Return the [x, y] coordinate for the center point of the cell that contains the specified text.  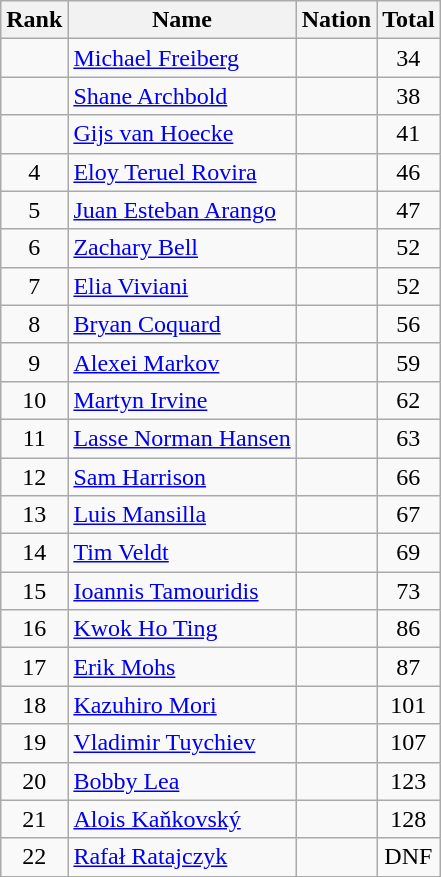
107 [409, 743]
86 [409, 629]
66 [409, 477]
Elia Viviani [182, 286]
123 [409, 781]
22 [34, 857]
Rank [34, 20]
63 [409, 438]
59 [409, 362]
4 [34, 172]
7 [34, 286]
73 [409, 591]
Martyn Irvine [182, 400]
Total [409, 20]
14 [34, 553]
Luis Mansilla [182, 515]
69 [409, 553]
8 [34, 324]
16 [34, 629]
11 [34, 438]
67 [409, 515]
Sam Harrison [182, 477]
Alois Kaňkovský [182, 819]
Lasse Norman Hansen [182, 438]
Tim Veldt [182, 553]
5 [34, 210]
Juan Esteban Arango [182, 210]
87 [409, 667]
6 [34, 248]
47 [409, 210]
Gijs van Hoecke [182, 134]
Rafał Ratajczyk [182, 857]
Erik Mohs [182, 667]
Name [182, 20]
Eloy Teruel Rovira [182, 172]
38 [409, 96]
Vladimir Tuychiev [182, 743]
34 [409, 58]
41 [409, 134]
128 [409, 819]
Zachary Bell [182, 248]
56 [409, 324]
Kazuhiro Mori [182, 705]
Bryan Coquard [182, 324]
18 [34, 705]
Shane Archbold [182, 96]
62 [409, 400]
12 [34, 477]
10 [34, 400]
13 [34, 515]
Alexei Markov [182, 362]
Michael Freiberg [182, 58]
21 [34, 819]
17 [34, 667]
9 [34, 362]
19 [34, 743]
Nation [336, 20]
46 [409, 172]
101 [409, 705]
Kwok Ho Ting [182, 629]
DNF [409, 857]
Ioannis Tamouridis [182, 591]
15 [34, 591]
20 [34, 781]
Bobby Lea [182, 781]
